Detect which cell encompasses the target text, then output its [x, y] center coordinate. 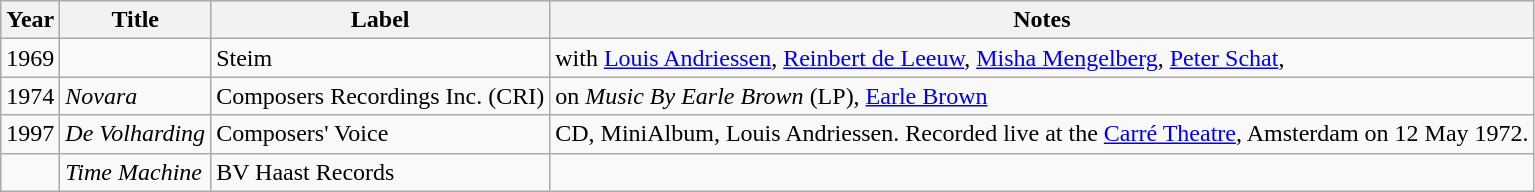
1997 [30, 134]
CD, MiniAlbum, Louis Andriessen. Recorded live at the Carré Theatre, Amsterdam on 12 May 1972. [1042, 134]
Composers' Voice [380, 134]
Label [380, 20]
Title [136, 20]
Year [30, 20]
Time Machine [136, 172]
on Music By Earle Brown (LP), Earle Brown [1042, 96]
BV Haast Records [380, 172]
1969 [30, 58]
Novara [136, 96]
De Volharding [136, 134]
Composers Recordings Inc. (CRI) [380, 96]
with Louis Andriessen, Reinbert de Leeuw, Misha Mengelberg, Peter Schat, [1042, 58]
1974 [30, 96]
Steim [380, 58]
Notes [1042, 20]
